Capture the cell that displays the provided text and extract its [X, Y] central coordinate. 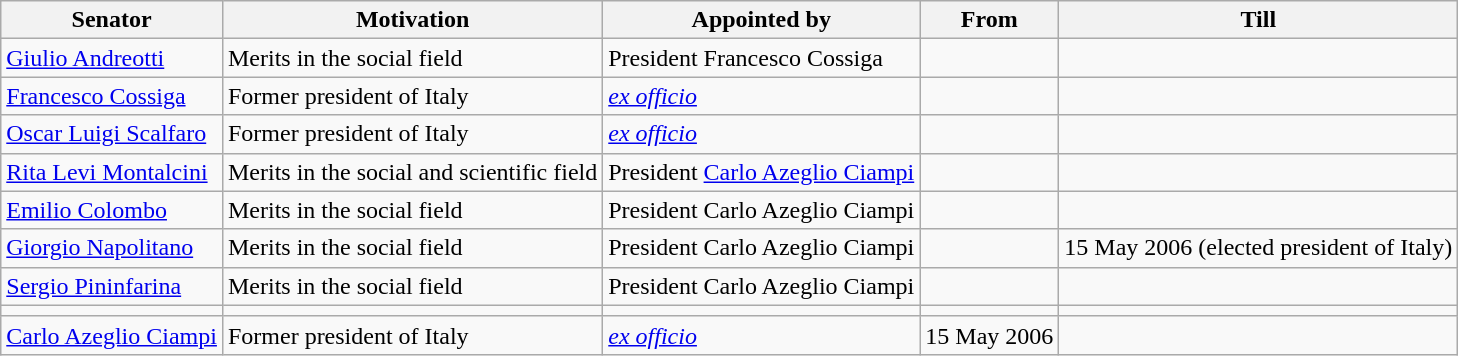
Carlo Azeglio Ciampi [112, 335]
Oscar Luigi Scalfaro [112, 134]
15 May 2006 [990, 335]
Till [1258, 20]
President Francesco Cossiga [762, 58]
Motivation [412, 20]
Francesco Cossiga [112, 96]
Emilio Colombo [112, 210]
15 May 2006 (elected president of Italy) [1258, 248]
Appointed by [762, 20]
From [990, 20]
Merits in the social and scientific field [412, 172]
Sergio Pininfarina [112, 286]
Senator [112, 20]
Giulio Andreotti [112, 58]
Giorgio Napolitano [112, 248]
Rita Levi Montalcini [112, 172]
